Find where the given text appears and provide that cell's center as [X, Y] coordinate. 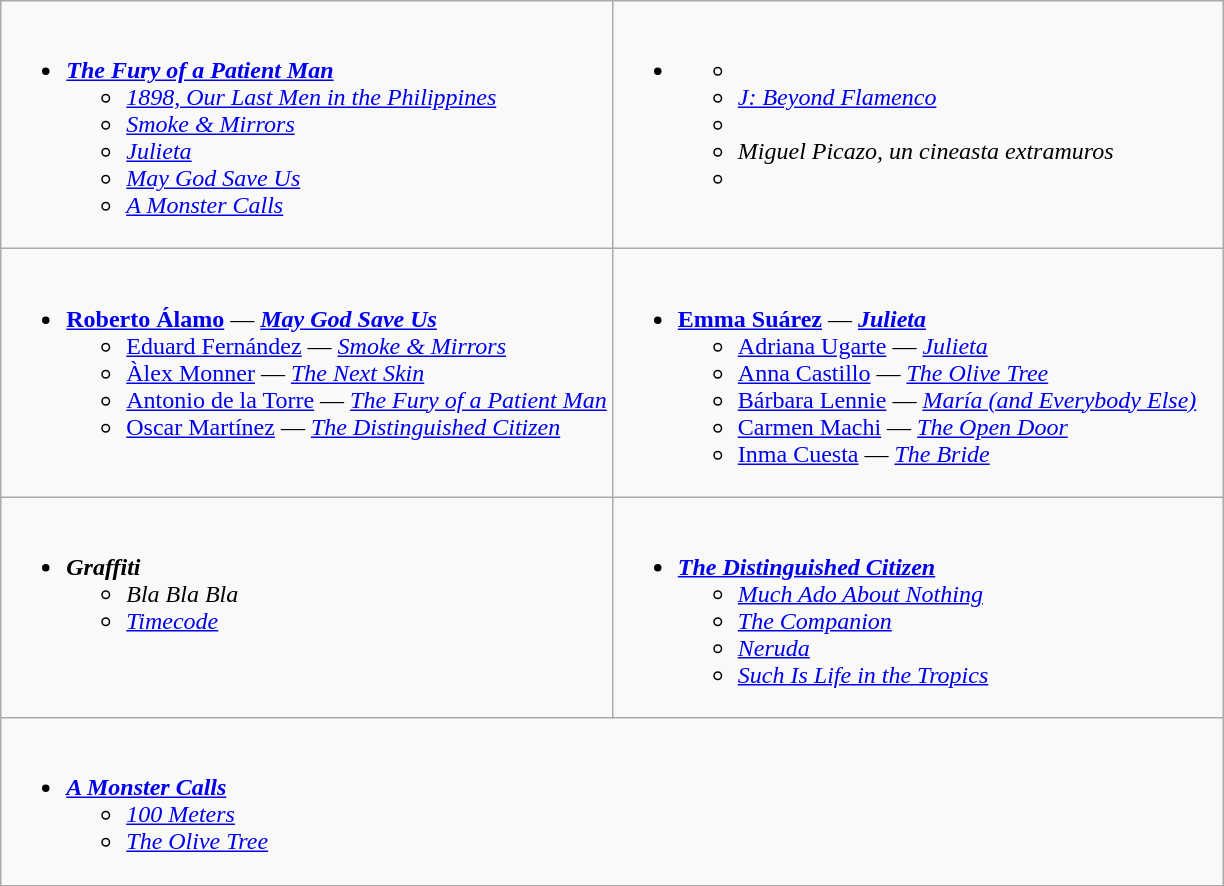
J: Beyond FlamencoMiguel Picazo, un cineasta extramuros [918, 125]
The Distinguished CitizenMuch Ado About NothingThe CompanionNerudaSuch Is Life in the Tropics [918, 608]
The Fury of a Patient Man1898, Our Last Men in the PhilippinesSmoke & MirrorsJulietaMay God Save UsA Monster Calls [307, 125]
GraffitiBla Bla BlaTimecode [307, 608]
A Monster Calls100 MetersThe Olive Tree [612, 802]
